For the text-containing cell, return its midpoint in (x, y) coordinate format. 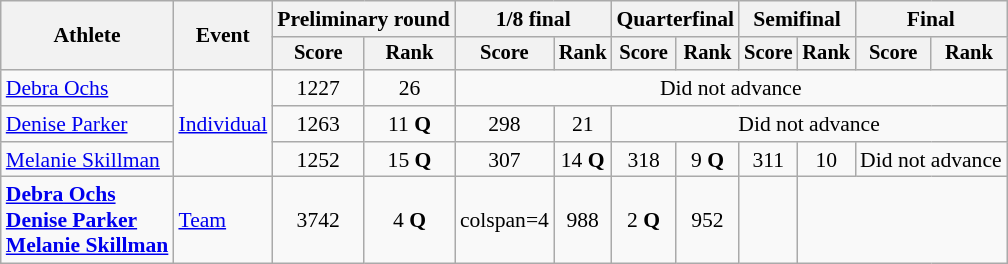
Event (222, 36)
15 Q (410, 160)
9 Q (708, 160)
Team (222, 220)
952 (708, 220)
2 Q (644, 220)
307 (504, 160)
Denise Parker (88, 124)
3742 (318, 220)
1227 (318, 88)
1/8 final (534, 19)
Preliminary round (364, 19)
Individual (222, 124)
1263 (318, 124)
colspan=4 (504, 220)
Athlete (88, 36)
988 (583, 220)
318 (644, 160)
21 (583, 124)
Final (931, 19)
Quarterfinal (676, 19)
Semifinal (797, 19)
14 Q (583, 160)
26 (410, 88)
1252 (318, 160)
Debra Ochs (88, 88)
Melanie Skillman (88, 160)
298 (504, 124)
311 (768, 160)
Debra OchsDenise ParkerMelanie Skillman (88, 220)
10 (826, 160)
4 Q (410, 220)
11 Q (410, 124)
